Capture the cell that displays the provided text and extract its (x, y) central coordinate. 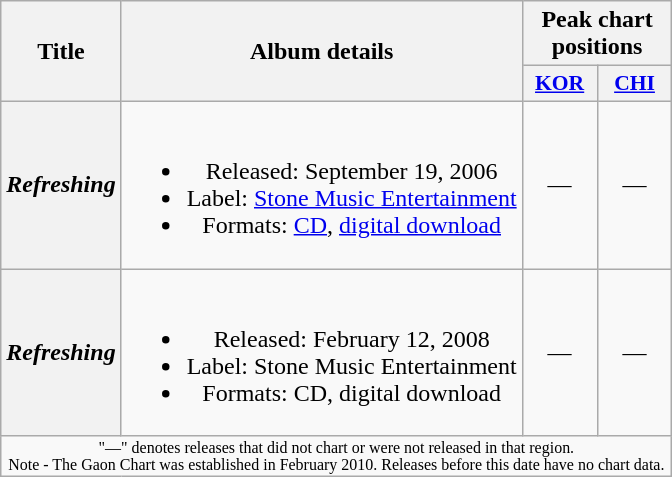
Album details (322, 52)
CHI (634, 84)
Title (61, 52)
KOR (560, 84)
Released: February 12, 2008 Label: Stone Music EntertainmentFormats: CD, digital download (322, 352)
Released: September 19, 2006 Label: Stone Music EntertainmentFormats: CD, digital download (322, 184)
Peak chart positions (597, 34)
